Output the (x, y) coordinate of the center of the cell containing the given text.  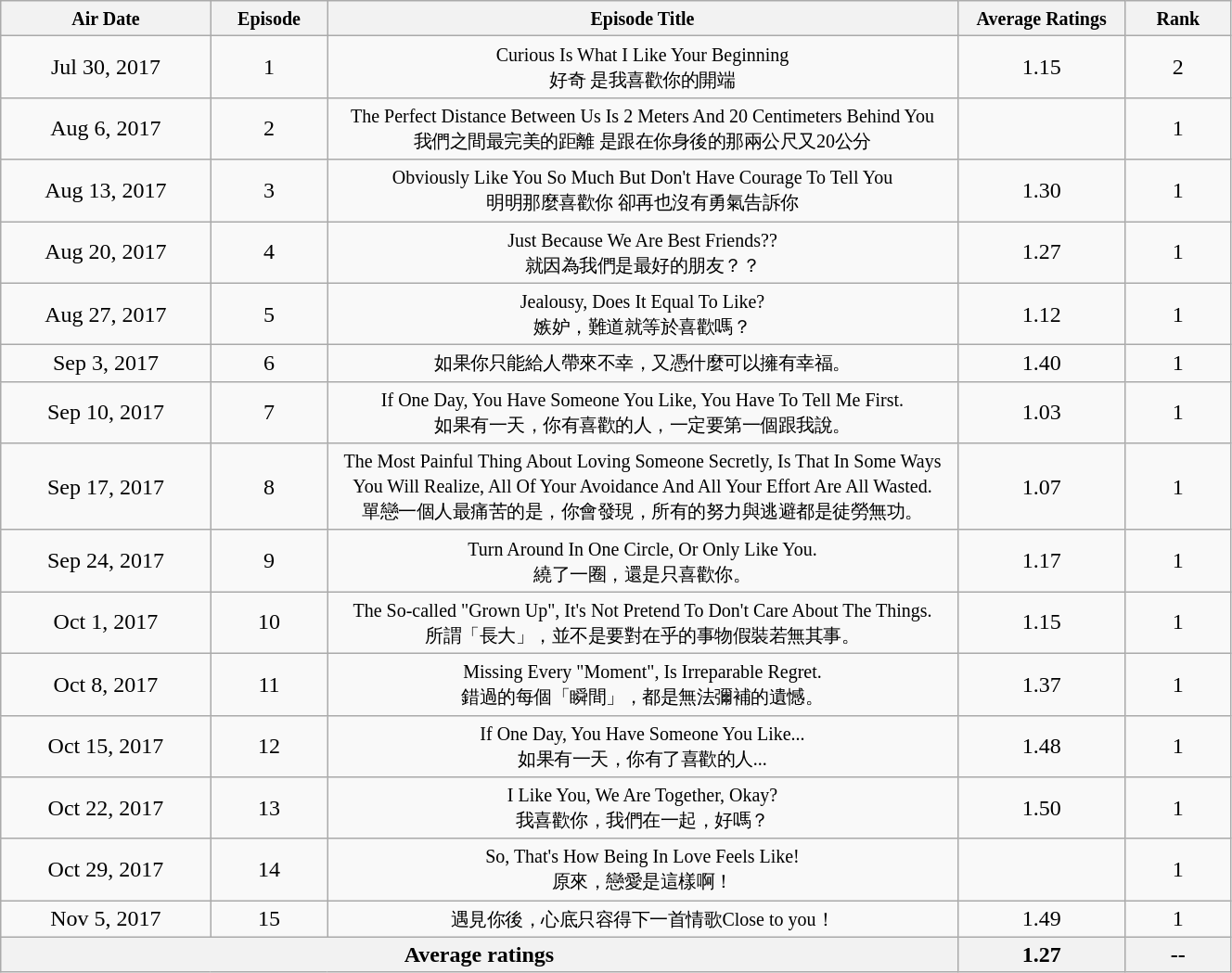
If One Day, You Have Someone You Like...如果有一天，你有了喜歡的人... (642, 746)
Average Ratings (1041, 19)
6 (269, 364)
The So-called "Grown Up", It's Not Pretend To Don't Care About The Things.所謂「長大」，並不是要對在乎的事物假裝若無其事。 (642, 623)
Episode (269, 19)
3 (269, 191)
1.12 (1041, 314)
Sep 3, 2017 (106, 364)
遇見你後，心底只容得下一首情歌Close to you！ (642, 919)
1.40 (1041, 364)
1.17 (1041, 560)
Sep 17, 2017 (106, 487)
So, That's How Being In Love Feels Like!原來，戀愛是這樣啊！ (642, 870)
Oct 22, 2017 (106, 809)
Aug 13, 2017 (106, 191)
15 (269, 919)
1.03 (1041, 412)
Episode Title (642, 19)
Oct 8, 2017 (106, 685)
Jealousy, Does It Equal To Like?嫉妒，難道就等於喜歡嗎？ (642, 314)
11 (269, 685)
1.37 (1041, 685)
13 (269, 809)
If One Day, You Have Someone You Like, You Have To Tell Me First.如果有一天，你有喜歡的人，一定要第一個跟我說。 (642, 412)
Turn Around In One Circle, Or Only Like You.繞了一圈，還是只喜歡你。 (642, 560)
9 (269, 560)
The Perfect Distance Between Us Is 2 Meters And 20 Centimeters Behind You我們之間最完美的距離 是跟在你身後的那兩公尺又20公分 (642, 128)
Nov 5, 2017 (106, 919)
Oct 29, 2017 (106, 870)
Oct 15, 2017 (106, 746)
1.30 (1041, 191)
1.07 (1041, 487)
如果你只能給人帶來不幸，又憑什麼可以擁有幸福。 (642, 364)
Curious Is What I Like Your Beginning好奇 是我喜歡你的開端 (642, 67)
Rank (1178, 19)
Average ratings (479, 954)
5 (269, 314)
Air Date (106, 19)
Sep 10, 2017 (106, 412)
Oct 1, 2017 (106, 623)
1.48 (1041, 746)
Sep 24, 2017 (106, 560)
12 (269, 746)
Missing Every "Moment", Is Irreparable Regret.錯過的每個「瞬間」，都是無法彌補的遺憾。 (642, 685)
1.49 (1041, 919)
Jul 30, 2017 (106, 67)
7 (269, 412)
1.50 (1041, 809)
Obviously Like You So Much But Don't Have Courage To Tell You明明那麼喜歡你 卻再也沒有勇氣告訴你 (642, 191)
14 (269, 870)
Aug 20, 2017 (106, 252)
8 (269, 487)
Just Because We Are Best Friends??就因為我們是最好的朋友？？ (642, 252)
Aug 27, 2017 (106, 314)
-- (1178, 954)
10 (269, 623)
4 (269, 252)
I Like You, We Are Together, Okay?我喜歡你，我們在一起，好嗎？ (642, 809)
Aug 6, 2017 (106, 128)
